Provide the (X, Y) coordinate of the cell's center where the given text is located.  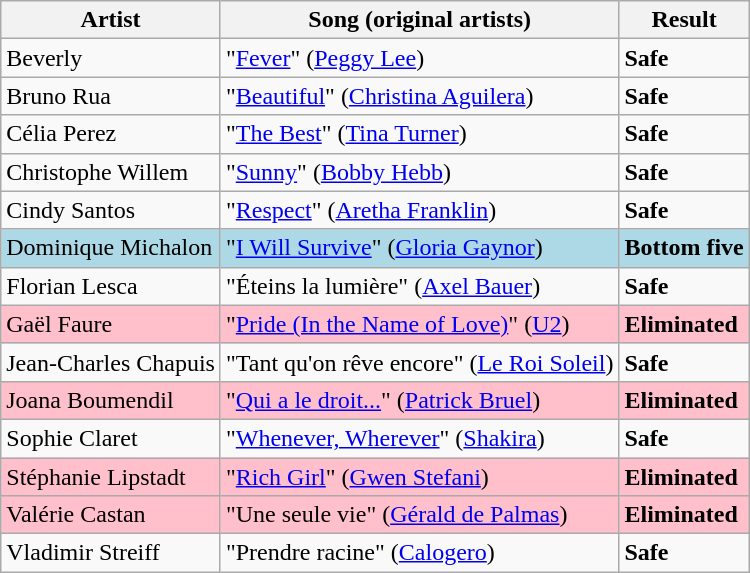
"Prendre racine" (Calogero) (420, 553)
Result (684, 20)
"Sunny" (Bobby Hebb) (420, 172)
Song (original artists) (420, 20)
"Respect" (Aretha Franklin) (420, 210)
Joana Boumendil (111, 400)
Vladimir Streiff (111, 553)
"Beautiful" (Christina Aguilera) (420, 96)
"Rich Girl" (Gwen Stefani) (420, 477)
Artist (111, 20)
Valérie Castan (111, 515)
Florian Lesca (111, 286)
"Whenever, Wherever" (Shakira) (420, 438)
"Fever" (Peggy Lee) (420, 58)
Sophie Claret (111, 438)
Christophe Willem (111, 172)
"Une seule vie" (Gérald de Palmas) (420, 515)
Dominique Michalon (111, 248)
"Qui a le droit..." (Patrick Bruel) (420, 400)
Stéphanie Lipstadt (111, 477)
"Éteins la lumière" (Axel Bauer) (420, 286)
Gaël Faure (111, 324)
"Pride (In the Name of Love)" (U2) (420, 324)
Célia Perez (111, 134)
Jean-Charles Chapuis (111, 362)
Bottom five (684, 248)
Cindy Santos (111, 210)
"I Will Survive" (Gloria Gaynor) (420, 248)
"The Best" (Tina Turner) (420, 134)
"Tant qu'on rêve encore" (Le Roi Soleil) (420, 362)
Beverly (111, 58)
Bruno Rua (111, 96)
